Extract the [x, y] coordinate from the center of the cell holding the provided text.  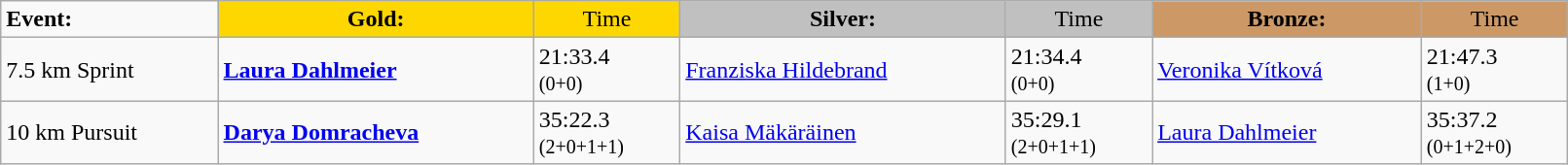
Bronze: [1287, 19]
10 km Pursuit [109, 132]
35:37.2(0+1+2+0) [1495, 132]
Silver: [843, 19]
21:34.4(0+0) [1078, 70]
Darya Domracheva [376, 132]
Franziska Hildebrand [843, 70]
21:33.4(0+0) [606, 70]
35:22.3(2+0+1+1) [606, 132]
Kaisa Mäkäräinen [843, 132]
21:47.3(1+0) [1495, 70]
7.5 km Sprint [109, 70]
Veronika Vítková [1287, 70]
35:29.1(2+0+1+1) [1078, 132]
Event: [109, 19]
Gold: [376, 19]
